Output the [x, y] coordinate of the center of the cell containing the given text.  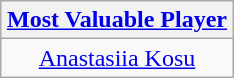
Most Valuable Player [116, 20]
Anastasiia Kosu [116, 58]
